Detect which cell encompasses the target text, then output its (X, Y) center coordinate. 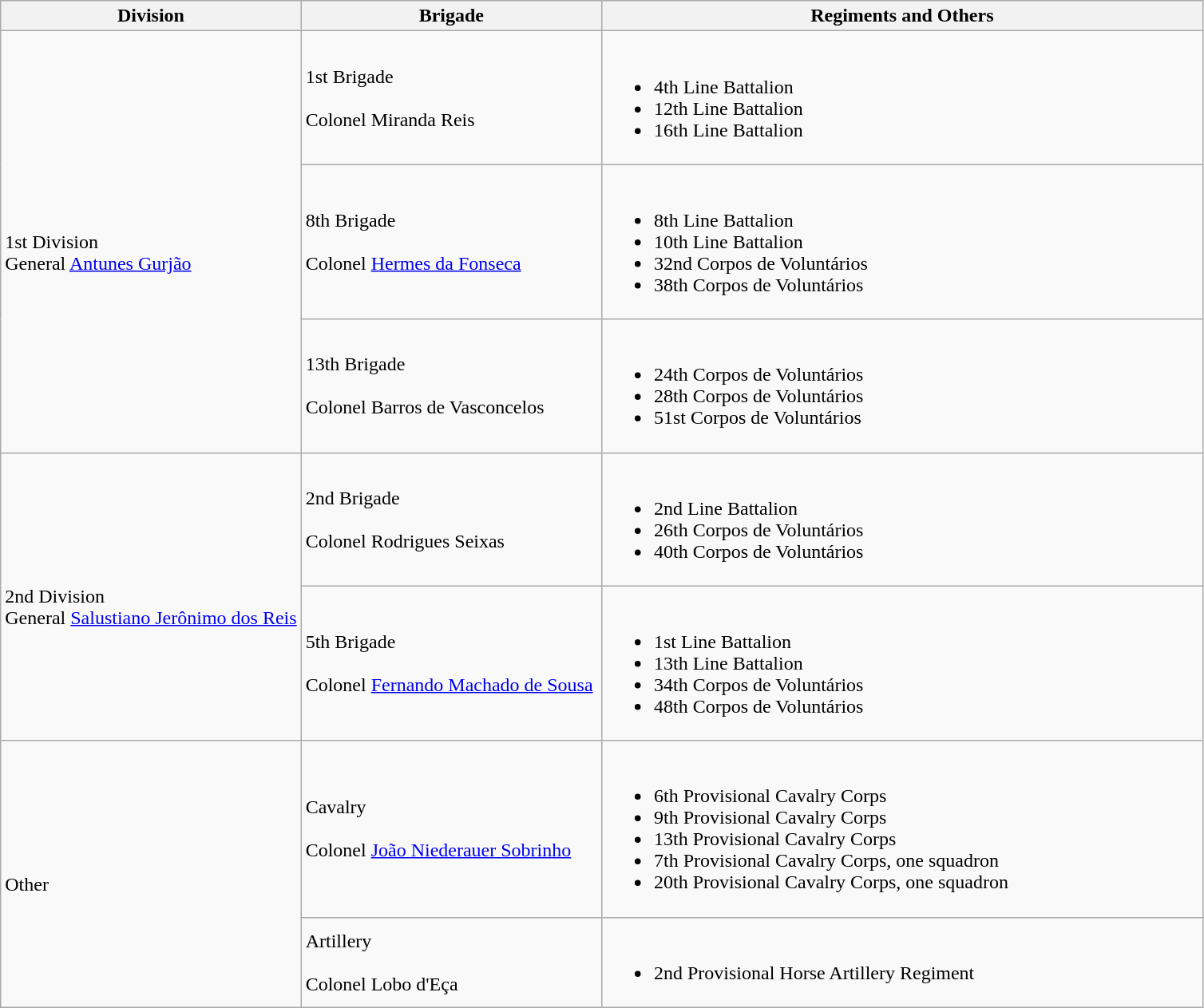
Brigade (451, 16)
4th Line Battalion12th Line Battalion16th Line Battalion (902, 97)
2nd Division General Salustiano Jerônimo dos Reis (151, 597)
2nd Brigade Colonel Rodrigues Seixas (451, 519)
1st Line Battalion13th Line Battalion34th Corpos de Voluntários48th Corpos de Voluntários (902, 663)
1st Division General Antunes Gurjão (151, 242)
Artillery Colonel Lobo d'Eça (451, 963)
1st Brigade Colonel Miranda Reis (451, 97)
2nd Provisional Horse Artillery Regiment (902, 963)
Other (151, 874)
8th Brigade Colonel Hermes da Fonseca (451, 242)
24th Corpos de Voluntários28th Corpos de Voluntários51st Corpos de Voluntários (902, 386)
5th Brigade Colonel Fernando Machado de Sousa (451, 663)
Cavalry Colonel João Niederauer Sobrinho (451, 828)
Regiments and Others (902, 16)
8th Line Battalion10th Line Battalion32nd Corpos de Voluntários38th Corpos de Voluntários (902, 242)
2nd Line Battalion26th Corpos de Voluntários40th Corpos de Voluntários (902, 519)
13th Brigade Colonel Barros de Vasconcelos (451, 386)
Division (151, 16)
